From the cell containing the given text, extract its center point as [X, Y] coordinate. 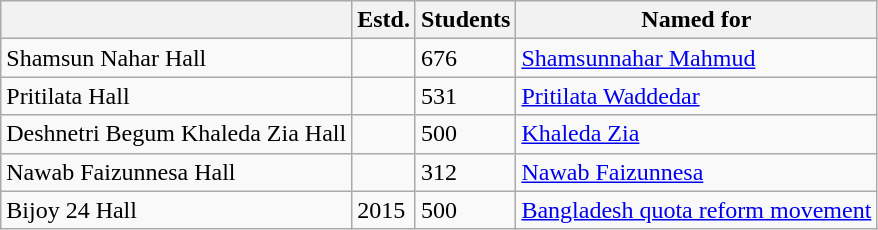
Named for [696, 20]
Shamsunnahar Mahmud [696, 58]
Nawab Faizunnesa [696, 172]
Khaleda Zia [696, 134]
2015 [384, 210]
Bijoy 24 Hall [176, 210]
Nawab Faizunnesa Hall [176, 172]
Deshnetri Begum Khaleda Zia Hall [176, 134]
Estd. [384, 20]
Students [465, 20]
Pritilata Hall [176, 96]
312 [465, 172]
Shamsun Nahar Hall [176, 58]
Pritilata Waddedar [696, 96]
Bangladesh quota reform movement [696, 210]
531 [465, 96]
676 [465, 58]
